From the cell containing the given text, extract its center point as [X, Y] coordinate. 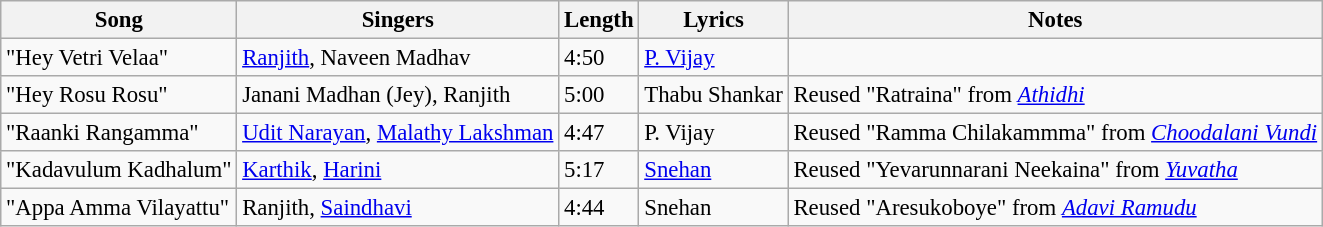
"Kadavulum Kadhalum" [119, 170]
Reused "Aresukoboye" from Adavi Ramudu [1055, 208]
Singers [398, 20]
5:17 [599, 170]
Karthik, Harini [398, 170]
Udit Narayan, Malathy Lakshman [398, 133]
4:47 [599, 133]
Reused "Ramma Chilakammma" from Choodalani Vundi [1055, 133]
4:50 [599, 58]
"Hey Vetri Velaa" [119, 58]
"Hey Rosu Rosu" [119, 95]
"Raanki Rangamma" [119, 133]
Lyrics [714, 20]
4:44 [599, 208]
Song [119, 20]
Length [599, 20]
Ranjith, Saindhavi [398, 208]
Ranjith, Naveen Madhav [398, 58]
"Appa Amma Vilayattu" [119, 208]
Reused "Ratraina" from Athidhi [1055, 95]
Notes [1055, 20]
Reused "Yevarunnarani Neekaina" from Yuvatha [1055, 170]
Janani Madhan (Jey), Ranjith [398, 95]
Thabu Shankar [714, 95]
5:00 [599, 95]
